Locate the cell with the specified text and output its (X, Y) center coordinate. 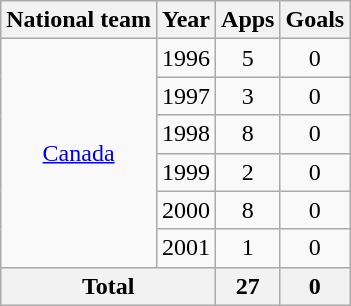
1997 (186, 96)
1998 (186, 134)
Total (108, 286)
Goals (315, 20)
1996 (186, 58)
1 (248, 248)
Apps (248, 20)
2 (248, 172)
5 (248, 58)
2000 (186, 210)
National team (79, 20)
2001 (186, 248)
1999 (186, 172)
Canada (79, 153)
27 (248, 286)
3 (248, 96)
Year (186, 20)
